Determine the [x, y] coordinate at the center of the cell enclosing the given text.  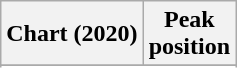
Chart (2020) [72, 34]
Peakposition [189, 34]
